Return the [x, y] coordinate for the center point of the cell that contains the specified text.  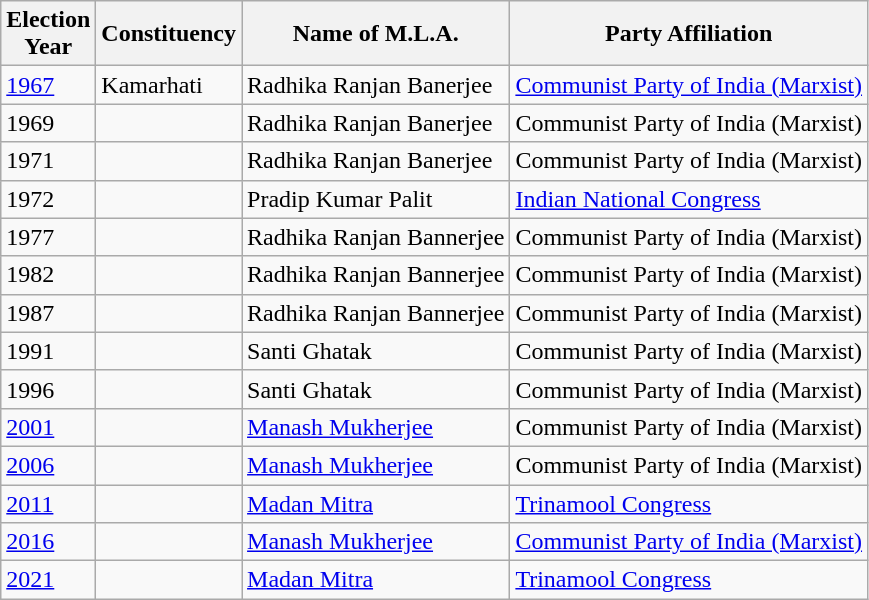
1971 [48, 161]
2006 [48, 465]
Pradip Kumar Palit [376, 199]
1977 [48, 237]
1991 [48, 351]
2016 [48, 542]
Party Affiliation [689, 34]
1996 [48, 389]
1987 [48, 313]
2001 [48, 427]
2021 [48, 580]
2011 [48, 503]
1969 [48, 123]
Indian National Congress [689, 199]
Constituency [169, 34]
1982 [48, 275]
Name of M.L.A. [376, 34]
Kamarhati [169, 85]
1972 [48, 199]
Election Year [48, 34]
1967 [48, 85]
